Pinpoint the cell where the given text exists, returning its (x, y) midpoint coordinate. 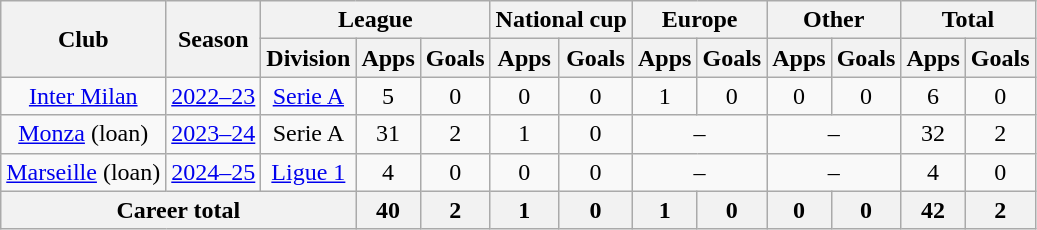
31 (388, 134)
2022–23 (214, 96)
Marseille (loan) (84, 172)
Europe (700, 20)
Club (84, 39)
2024–25 (214, 172)
Inter Milan (84, 96)
Other (834, 20)
Season (214, 39)
Division (308, 58)
Total (968, 20)
League (376, 20)
Career total (178, 210)
Ligue 1 (308, 172)
2023–24 (214, 134)
5 (388, 96)
42 (933, 210)
40 (388, 210)
National cup (561, 20)
32 (933, 134)
6 (933, 96)
Monza (loan) (84, 134)
